Pinpoint the cell where the given text exists, returning its (X, Y) midpoint coordinate. 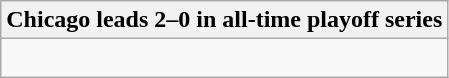
Chicago leads 2–0 in all-time playoff series (224, 20)
